Output the (X, Y) coordinate of the center of the cell containing the given text.  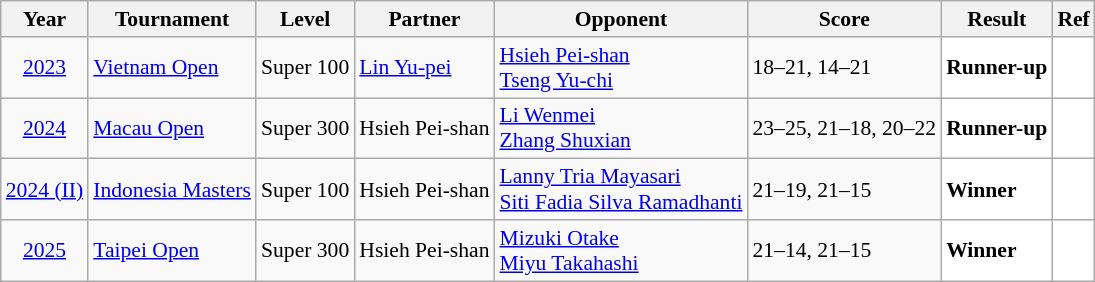
2024 (44, 128)
Macau Open (172, 128)
21–14, 21–15 (844, 250)
2023 (44, 68)
Tournament (172, 19)
Score (844, 19)
Partner (424, 19)
Lin Yu-pei (424, 68)
Opponent (622, 19)
Ref (1073, 19)
23–25, 21–18, 20–22 (844, 128)
Li Wenmei Zhang Shuxian (622, 128)
Year (44, 19)
2025 (44, 250)
2024 (II) (44, 190)
Level (305, 19)
18–21, 14–21 (844, 68)
21–19, 21–15 (844, 190)
Result (996, 19)
Mizuki Otake Miyu Takahashi (622, 250)
Indonesia Masters (172, 190)
Lanny Tria Mayasari Siti Fadia Silva Ramadhanti (622, 190)
Hsieh Pei-shan Tseng Yu-chi (622, 68)
Vietnam Open (172, 68)
Taipei Open (172, 250)
